Scan for the cell matching the given text and deliver its (x, y) coordinate at center. 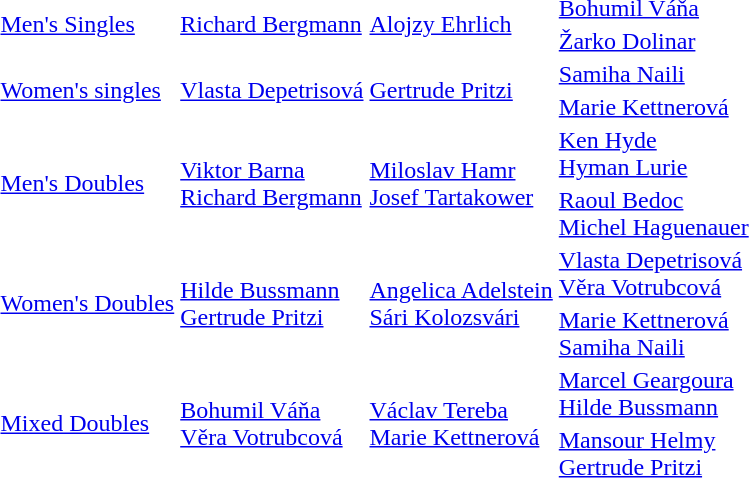
Viktor Barna Richard Bergmann (272, 184)
Angelica Adelstein Sári Kolozsvári (461, 304)
Vlasta Depetrisová (272, 90)
Miloslav Hamr Josef Tartakower (461, 184)
Gertrude Pritzi (461, 90)
Hilde Bussmann Gertrude Pritzi (272, 304)
